For the text-containing cell, return its midpoint in [x, y] coordinate format. 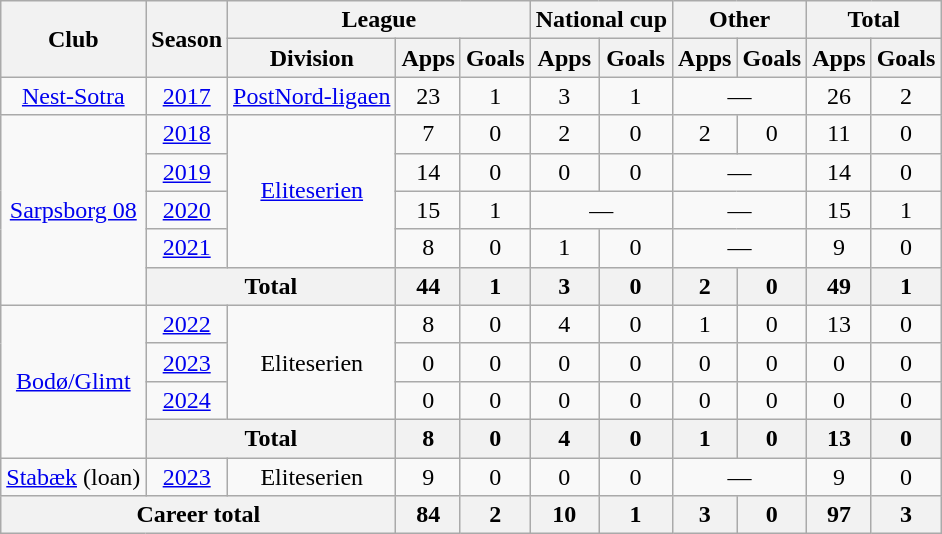
Bodø/Glimt [74, 381]
23 [428, 96]
Division [312, 58]
National cup [601, 20]
Club [74, 39]
Nest-Sotra [74, 96]
2024 [187, 400]
97 [839, 515]
PostNord-ligaen [312, 96]
2018 [187, 134]
Other [740, 20]
Season [187, 39]
Career total [198, 515]
League [380, 20]
2017 [187, 96]
10 [564, 515]
Sarpsborg 08 [74, 210]
2020 [187, 210]
Stabæk (loan) [74, 477]
7 [428, 134]
26 [839, 96]
44 [428, 286]
2021 [187, 248]
49 [839, 286]
84 [428, 515]
2022 [187, 324]
2019 [187, 172]
11 [839, 134]
